For the text-containing cell, return its midpoint in (x, y) coordinate format. 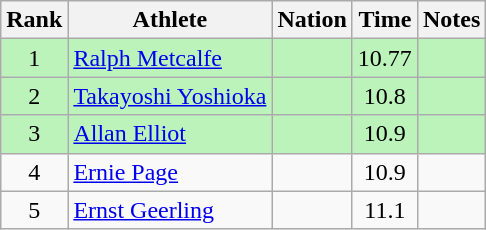
10.8 (384, 96)
5 (34, 210)
1 (34, 58)
Athlete (170, 20)
Ernst Geerling (170, 210)
3 (34, 134)
Nation (312, 20)
Ralph Metcalfe (170, 58)
Rank (34, 20)
Allan Elliot (170, 134)
4 (34, 172)
Notes (451, 20)
Time (384, 20)
Takayoshi Yoshioka (170, 96)
Ernie Page (170, 172)
10.77 (384, 58)
2 (34, 96)
11.1 (384, 210)
